Search for the cell housing the specified text and yield its [x, y] center coordinate. 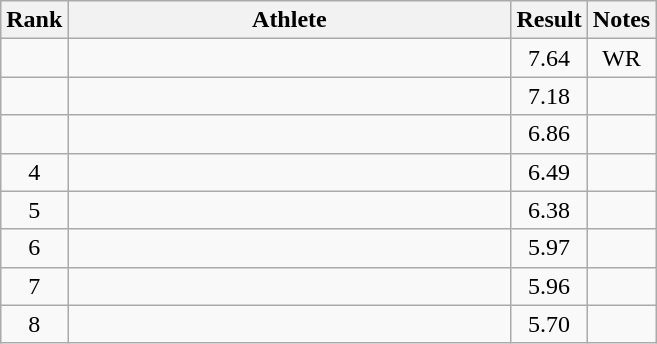
8 [34, 324]
7.64 [549, 58]
4 [34, 172]
5 [34, 210]
Rank [34, 20]
Notes [621, 20]
7.18 [549, 96]
6.49 [549, 172]
WR [621, 58]
7 [34, 286]
Result [549, 20]
Athlete [290, 20]
5.96 [549, 286]
5.70 [549, 324]
5.97 [549, 248]
6.86 [549, 134]
6.38 [549, 210]
6 [34, 248]
